Provide the (x, y) coordinate of the cell's center where the given text is located.  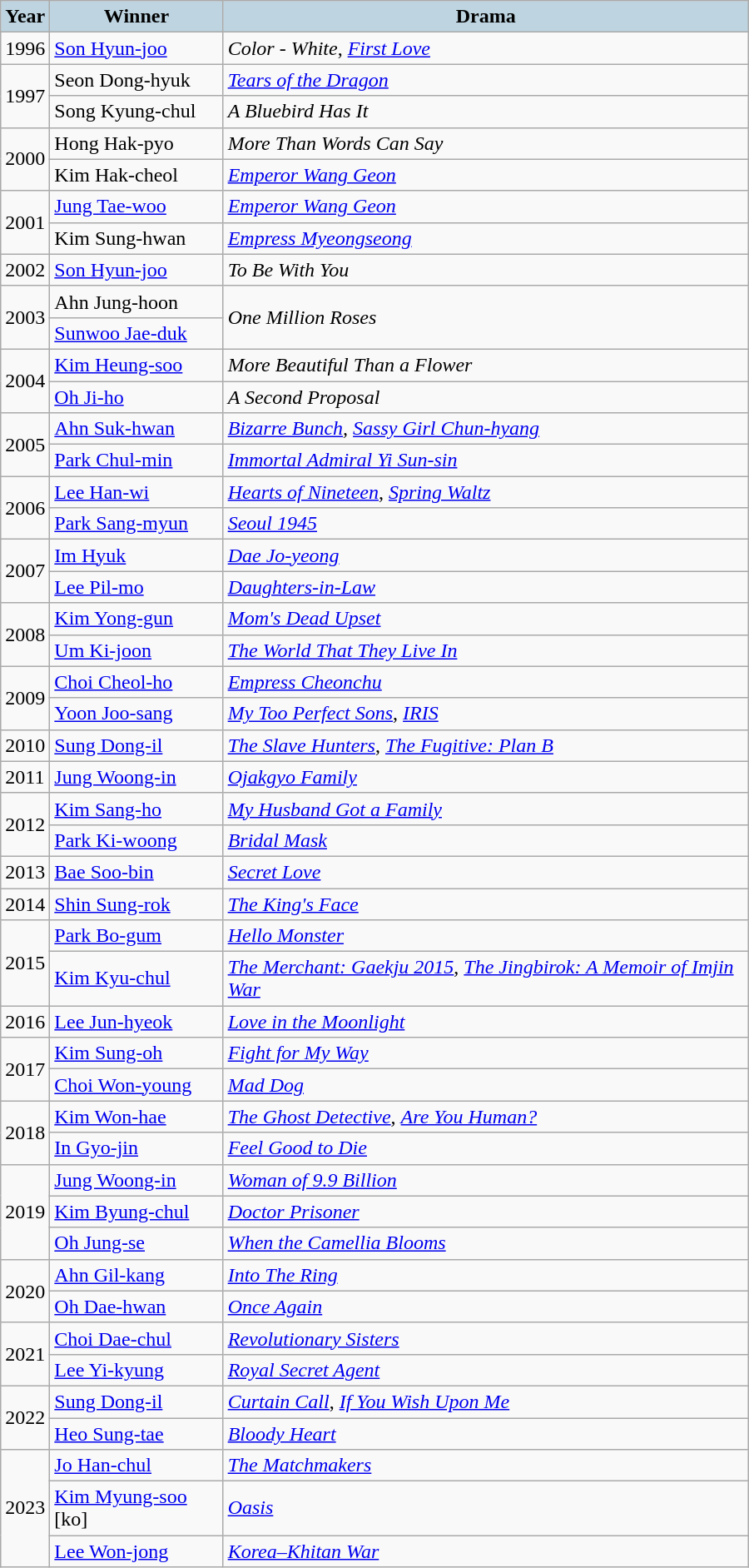
Hong Hak-pyo (136, 143)
Sunwoo Jae-duk (136, 333)
Fight for My Way (486, 1053)
Lee Won-jong (136, 1551)
Bridal Mask (486, 840)
Kim Kyu-chul (136, 979)
Oasis (486, 1509)
Year (25, 17)
Heo Sung-tae (136, 1433)
2015 (25, 963)
Kim Byung-chul (136, 1212)
Shin Sung-rok (136, 903)
2014 (25, 903)
2001 (25, 222)
Immortal Admiral Yi Sun-sin (486, 460)
Kim Won-hae (136, 1117)
Secret Love (486, 872)
2011 (25, 777)
Once Again (486, 1307)
Jo Han-chul (136, 1466)
Hello Monster (486, 936)
A Second Proposal (486, 397)
Korea–Khitan War (486, 1551)
When the Camellia Blooms (486, 1243)
The Ghost Detective, Are You Human? (486, 1117)
Kim Sung-oh (136, 1053)
2004 (25, 381)
Choi Won-young (136, 1085)
A Bluebird Has It (486, 112)
2003 (25, 317)
Kim Hak-cheol (136, 175)
The World That They Live In (486, 650)
2010 (25, 745)
Kim Sung-hwan (136, 238)
Oh Dae-hwan (136, 1307)
Seoul 1945 (486, 524)
Yoon Joo-sang (136, 714)
Drama (486, 17)
2008 (25, 635)
Oh Jung-se (136, 1243)
Revolutionary Sisters (486, 1338)
Song Kyung-chul (136, 112)
More Beautiful Than a Flower (486, 365)
Choi Dae-chul (136, 1338)
Ahn Suk-hwan (136, 429)
2018 (25, 1132)
2022 (25, 1417)
Ahn Gil-kang (136, 1275)
2009 (25, 698)
Ojakgyo Family (486, 777)
Lee Han-wi (136, 492)
2017 (25, 1069)
Winner (136, 17)
The King's Face (486, 903)
2019 (25, 1212)
Bizarre Bunch, Sassy Girl Chun-hyang (486, 429)
Oh Ji-ho (136, 397)
Tears of the Dragon (486, 80)
Curtain Call, If You Wish Upon Me (486, 1401)
2016 (25, 1022)
Park Sang-myun (136, 524)
Royal Secret Agent (486, 1370)
Jung Tae-woo (136, 207)
2005 (25, 445)
Love in the Moonlight (486, 1022)
Feel Good to Die (486, 1148)
The Slave Hunters, The Fugitive: Plan B (486, 745)
2006 (25, 508)
Empress Myeongseong (486, 238)
Empress Cheonchu (486, 682)
My Husband Got a Family (486, 809)
Woman of 9.9 Billion (486, 1180)
Um Ki-joon (136, 650)
2002 (25, 270)
Hearts of Nineteen, Spring Waltz (486, 492)
2013 (25, 872)
2012 (25, 824)
Daughters-in-Law (486, 587)
Park Bo-gum (136, 936)
More Than Words Can Say (486, 143)
Bae Soo-bin (136, 872)
2007 (25, 571)
Mom's Dead Upset (486, 619)
Kim Sang-ho (136, 809)
In Gyo-jin (136, 1148)
Lee Pil-mo (136, 587)
Ahn Jung-hoon (136, 301)
1996 (25, 48)
2000 (25, 159)
Seon Dong-hyuk (136, 80)
Park Chul-min (136, 460)
My Too Perfect Sons, IRIS (486, 714)
Color - White, First Love (486, 48)
2021 (25, 1354)
The Matchmakers (486, 1466)
Bloody Heart (486, 1433)
One Million Roses (486, 317)
Im Hyuk (136, 555)
To Be With You (486, 270)
Doctor Prisoner (486, 1212)
2020 (25, 1291)
Dae Jo-yeong (486, 555)
Kim Heung-soo (136, 365)
2023 (25, 1509)
Into The Ring (486, 1275)
Lee Yi-kyung (136, 1370)
Mad Dog (486, 1085)
Kim Yong-gun (136, 619)
Park Ki-woong (136, 840)
Kim Myung-soo [ko] (136, 1509)
1997 (25, 96)
Choi Cheol-ho (136, 682)
Lee Jun-hyeok (136, 1022)
The Merchant: Gaekju 2015, The Jingbirok: A Memoir of Imjin War (486, 979)
